Detect which cell encompasses the target text, then output its [X, Y] center coordinate. 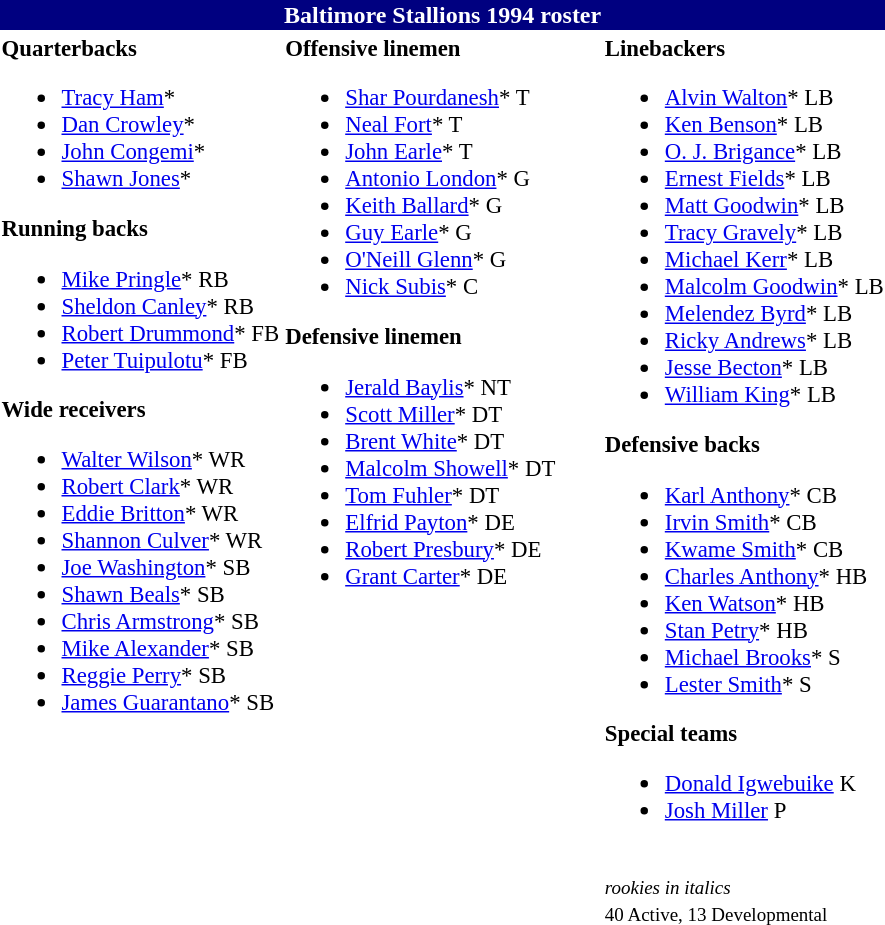
Baltimore Stallions 1994 roster [442, 15]
